Capture the cell that displays the provided text and extract its [x, y] central coordinate. 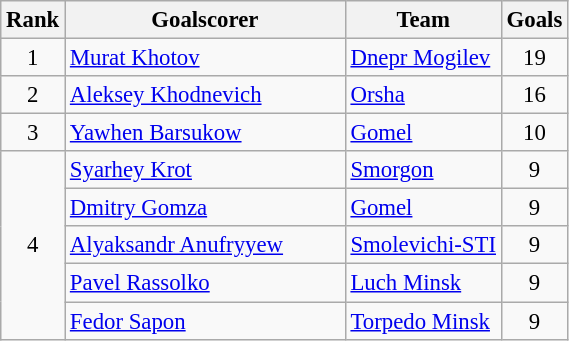
1 [33, 58]
Orsha [423, 95]
4 [33, 245]
Smolevichi-STI [423, 245]
16 [534, 95]
3 [33, 133]
Smorgon [423, 170]
Dnepr Mogilev [423, 58]
10 [534, 133]
Dmitry Gomza [206, 208]
Goals [534, 20]
Aleksey Khodnevich [206, 95]
2 [33, 95]
Torpedo Minsk [423, 321]
Rank [33, 20]
Yawhen Barsukow [206, 133]
Team [423, 20]
Fedor Sapon [206, 321]
Murat Khotov [206, 58]
Pavel Rassolko [206, 283]
Alyaksandr Anufryyew [206, 245]
Goalscorer [206, 20]
19 [534, 58]
Syarhey Krot [206, 170]
Luch Minsk [423, 283]
